Provide the (x, y) coordinate of the cell's center where the given text is located.  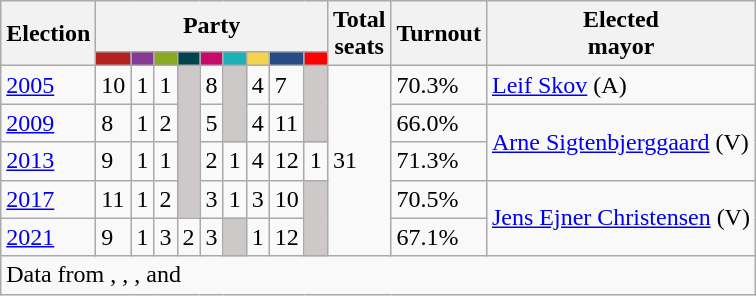
Electedmayor (620, 34)
7 (286, 85)
2005 (48, 85)
2013 (48, 161)
31 (359, 161)
Arne Sigtenbjerggaard (V) (620, 142)
67.1% (439, 237)
71.3% (439, 161)
Data from , , , and (378, 275)
66.0% (439, 123)
2021 (48, 237)
70.5% (439, 199)
Turnout (439, 34)
Election (48, 34)
Totalseats (359, 34)
2009 (48, 123)
5 (212, 123)
70.3% (439, 85)
Jens Ejner Christensen (V) (620, 218)
Party (212, 26)
2017 (48, 199)
Leif Skov (A) (620, 85)
